Locate the cell with the specified text and output its [x, y] center coordinate. 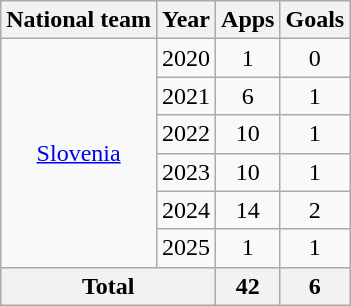
National team [79, 20]
Total [108, 286]
Apps [248, 20]
42 [248, 286]
Goals [315, 20]
2 [315, 210]
2025 [186, 248]
14 [248, 210]
2024 [186, 210]
Slovenia [79, 153]
Year [186, 20]
2020 [186, 58]
2022 [186, 134]
2021 [186, 96]
2023 [186, 172]
0 [315, 58]
